Provide the [X, Y] coordinate of the cell's center where the given text is located.  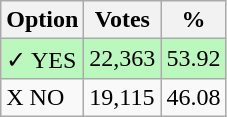
53.92 [194, 59]
Votes [122, 20]
X NO [42, 97]
46.08 [194, 97]
✓ YES [42, 59]
19,115 [122, 97]
% [194, 20]
Option [42, 20]
22,363 [122, 59]
